Search for the cell housing the specified text and yield its (X, Y) center coordinate. 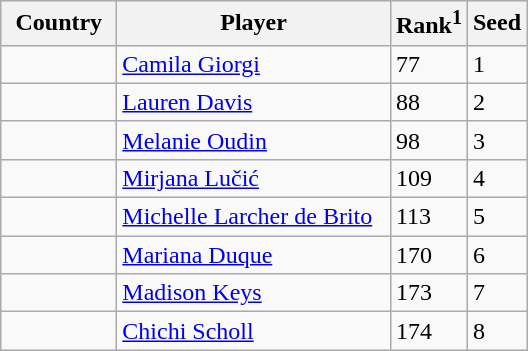
Seed (496, 24)
173 (428, 293)
113 (428, 217)
98 (428, 140)
2 (496, 102)
4 (496, 178)
Mirjana Lučić (254, 178)
Madison Keys (254, 293)
Mariana Duque (254, 255)
174 (428, 331)
6 (496, 255)
3 (496, 140)
Lauren Davis (254, 102)
5 (496, 217)
Chichi Scholl (254, 331)
88 (428, 102)
170 (428, 255)
Michelle Larcher de Brito (254, 217)
Melanie Oudin (254, 140)
1 (496, 64)
8 (496, 331)
Country (59, 24)
Rank1 (428, 24)
Player (254, 24)
109 (428, 178)
Camila Giorgi (254, 64)
7 (496, 293)
77 (428, 64)
